Return the [x, y] coordinate for the center point of the cell that contains the specified text.  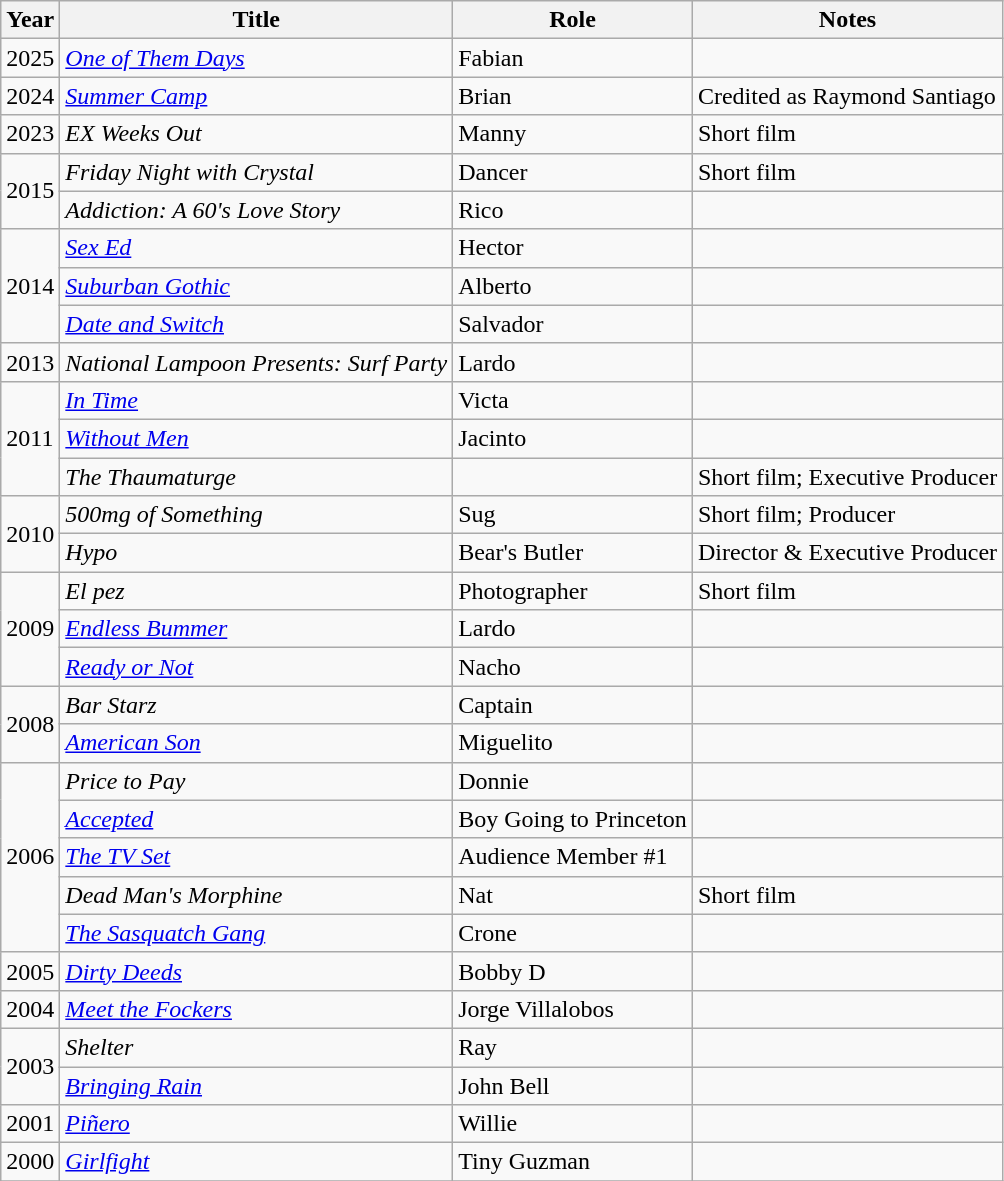
Dancer [573, 172]
El pez [256, 591]
2023 [30, 134]
2009 [30, 629]
Salvador [573, 324]
500mg of Something [256, 515]
Credited as Raymond Santiago [847, 96]
Price to Pay [256, 781]
One of Them Days [256, 58]
Date and Switch [256, 324]
Friday Night with Crystal [256, 172]
The TV Set [256, 857]
2011 [30, 438]
2006 [30, 857]
2005 [30, 971]
2004 [30, 1009]
Year [30, 20]
Bringing Rain [256, 1085]
Short film; Producer [847, 515]
Rico [573, 210]
Meet the Fockers [256, 1009]
Ray [573, 1047]
The Sasquatch Gang [256, 933]
2024 [30, 96]
Manny [573, 134]
Dead Man's Morphine [256, 895]
2003 [30, 1066]
National Lampoon Presents: Surf Party [256, 362]
Director & Executive Producer [847, 553]
Sex Ed [256, 248]
Notes [847, 20]
2001 [30, 1124]
The Thaumaturge [256, 477]
Addiction: A 60's Love Story [256, 210]
Victa [573, 400]
Nacho [573, 667]
Short film; Executive Producer [847, 477]
2015 [30, 191]
Boy Going to Princeton [573, 819]
2013 [30, 362]
Hypo [256, 553]
Photographer [573, 591]
Jacinto [573, 438]
Accepted [256, 819]
Jorge Villalobos [573, 1009]
Tiny Guzman [573, 1162]
2010 [30, 534]
Summer Camp [256, 96]
Willie [573, 1124]
Nat [573, 895]
Hector [573, 248]
Alberto [573, 286]
Bobby D [573, 971]
2008 [30, 724]
Girlfight [256, 1162]
Audience Member #1 [573, 857]
Bear's Butler [573, 553]
Ready or Not [256, 667]
2014 [30, 286]
Title [256, 20]
Piñero [256, 1124]
Miguelito [573, 743]
Endless Bummer [256, 629]
2025 [30, 58]
Suburban Gothic [256, 286]
American Son [256, 743]
Brian [573, 96]
Without Men [256, 438]
Donnie [573, 781]
Role [573, 20]
EX Weeks Out [256, 134]
Crone [573, 933]
Fabian [573, 58]
Sug [573, 515]
Dirty Deeds [256, 971]
John Bell [573, 1085]
In Time [256, 400]
Captain [573, 705]
Bar Starz [256, 705]
Shelter [256, 1047]
2000 [30, 1162]
